Return the (X, Y) coordinate for the center point of the cell that contains the specified text.  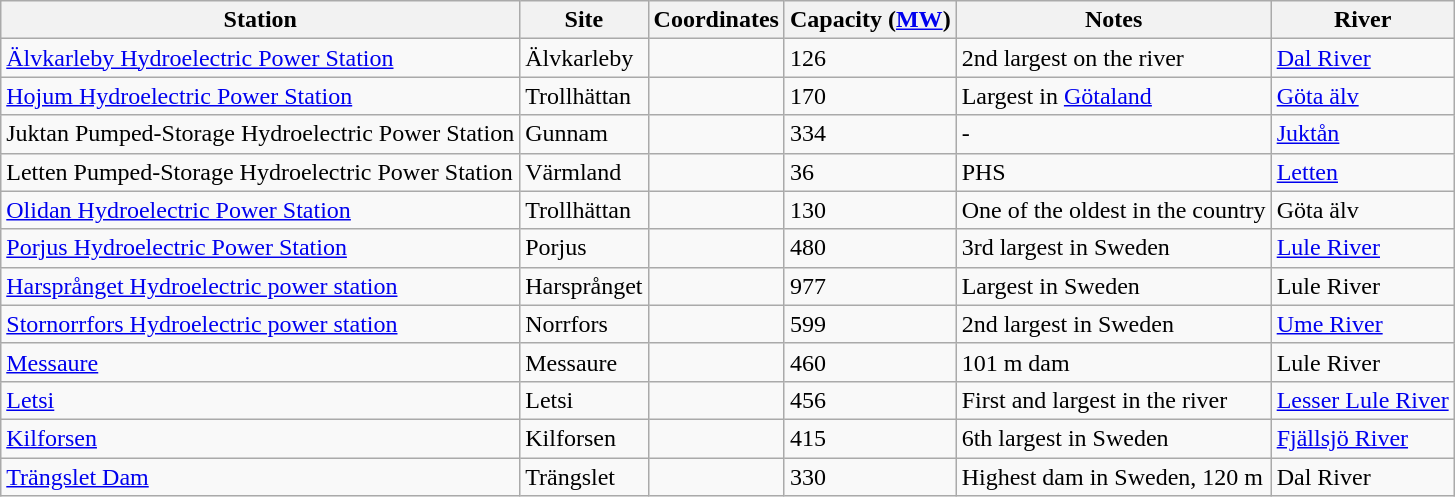
Station (260, 20)
130 (870, 210)
Site (584, 20)
Largest in Sweden (1114, 286)
126 (870, 58)
Olidan Hydroelectric Power Station (260, 210)
Norrfors (584, 324)
PHS (1114, 172)
Notes (1114, 20)
415 (870, 438)
Largest in Götaland (1114, 96)
456 (870, 400)
Harsprånget (584, 286)
Trängslet (584, 477)
101 m dam (1114, 362)
- (1114, 134)
599 (870, 324)
480 (870, 248)
Fjällsjö River (1362, 438)
Harsprånget Hydroelectric power station (260, 286)
Juktån (1362, 134)
460 (870, 362)
334 (870, 134)
One of the oldest in the country (1114, 210)
Capacity (MW) (870, 20)
977 (870, 286)
Älvkarleby (584, 58)
3rd largest in Sweden (1114, 248)
Älvkarleby Hydroelectric Power Station (260, 58)
Highest dam in Sweden, 120 m (1114, 477)
Juktan Pumped-Storage Hydroelectric Power Station (260, 134)
2nd largest in Sweden (1114, 324)
River (1362, 20)
Coordinates (716, 20)
Letten (1362, 172)
36 (870, 172)
Gunnam (584, 134)
First and largest in the river (1114, 400)
Ume River (1362, 324)
Värmland (584, 172)
330 (870, 477)
Trängslet Dam (260, 477)
Lesser Lule River (1362, 400)
6th largest in Sweden (1114, 438)
2nd largest on the river (1114, 58)
Letten Pumped-Storage Hydroelectric Power Station (260, 172)
Porjus (584, 248)
Hojum Hydroelectric Power Station (260, 96)
Stornorrfors Hydroelectric power station (260, 324)
170 (870, 96)
Porjus Hydroelectric Power Station (260, 248)
